Return (x, y) of the center of cell containing provided text 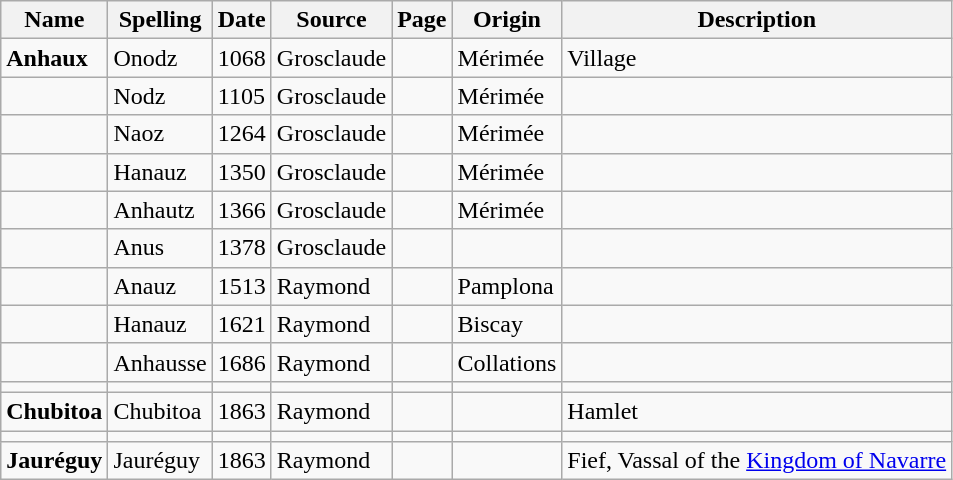
1513 (242, 286)
Date (242, 20)
1068 (242, 58)
Pamplona (507, 286)
1350 (242, 172)
1621 (242, 324)
Description (757, 20)
Name (54, 20)
Anus (160, 248)
Page (422, 20)
Spelling (160, 20)
Onodz (160, 58)
Collations (507, 362)
Village (757, 58)
Anhautz (160, 210)
Anhaux (54, 58)
Hamlet (757, 411)
Fief, Vassal of the Kingdom of Navarre (757, 461)
1264 (242, 134)
1686 (242, 362)
Nodz (160, 96)
Naoz (160, 134)
1378 (242, 248)
1105 (242, 96)
1366 (242, 210)
Origin (507, 20)
Anauz (160, 286)
Anhausse (160, 362)
Source (331, 20)
Biscay (507, 324)
